Provide the [X, Y] coordinate of the cell's center where the given text is located.  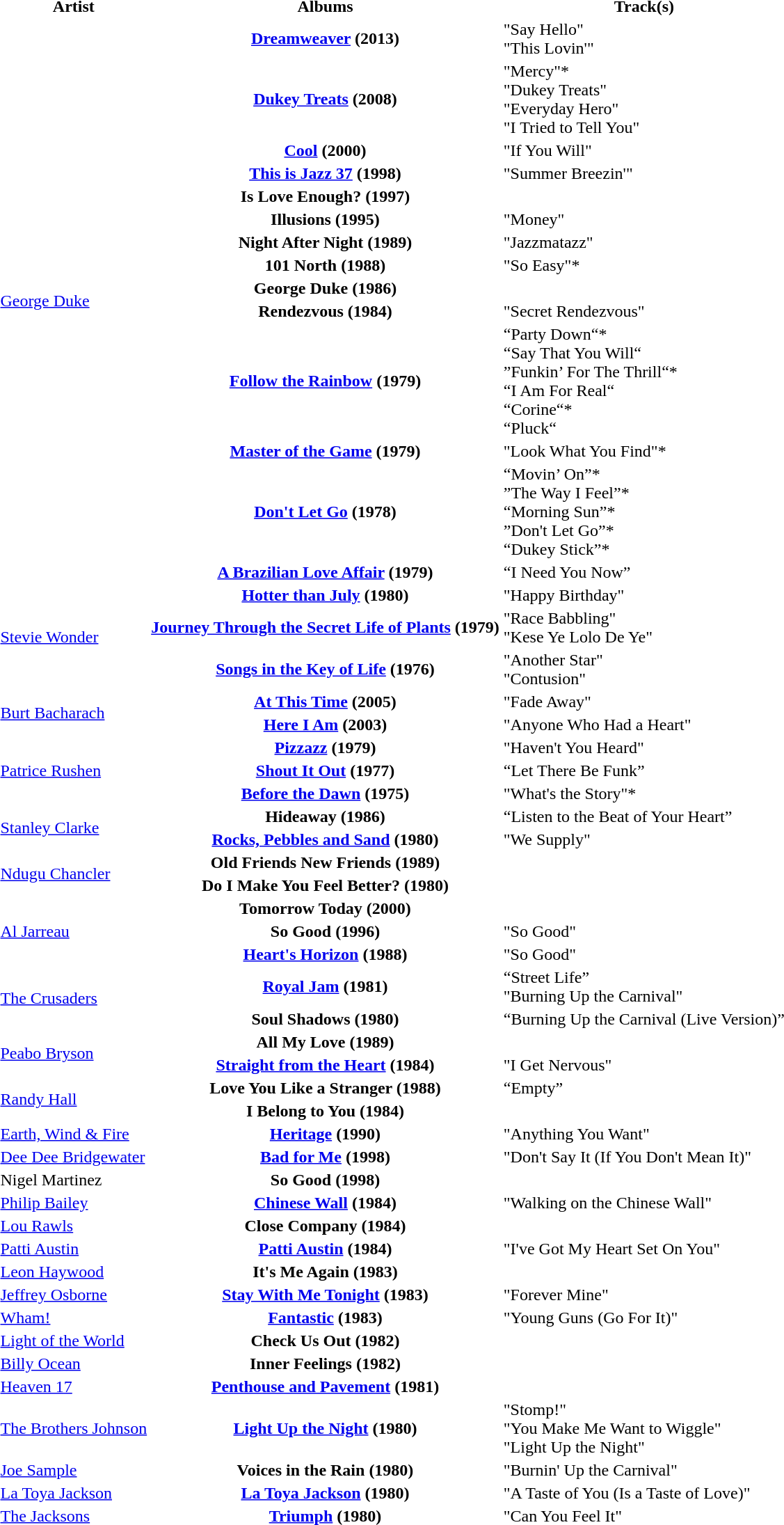
Do I Make You Feel Better? (1980) [326, 885]
Fantastic (1983) [326, 1318]
Soul Shadows (1980) [326, 1019]
Night After Night (1989) [326, 242]
Master of the Game (1979) [326, 451]
All My Love (1989) [326, 1042]
Is Love Enough? (1997) [326, 196]
Don't Let Go (1978) [326, 512]
Shout It Out (1977) [326, 771]
Songs in the Key of Life (1976) [326, 670]
Inner Feelings (1982) [326, 1364]
I Belong to You (1984) [326, 1111]
Here I Am (2003) [326, 725]
Light Up the Night (1980) [326, 1428]
Follow the Rainbow (1979) [326, 381]
So Good (1998) [326, 1180]
Heart's Horizon (1988) [326, 954]
Chinese Wall (1984) [326, 1203]
Stay With Me Tonight (1983) [326, 1295]
Check Us Out (1982) [326, 1341]
Close Company (1984) [326, 1226]
Pizzazz (1979) [326, 748]
Rendezvous (1984) [326, 311]
Tomorrow Today (2000) [326, 908]
Straight from the Heart (1984) [326, 1065]
Voices in the Rain (1980) [326, 1470]
A Brazilian Love Affair (1979) [326, 572]
La Toya Jackson (1980) [326, 1493]
Love You Like a Stranger (1988) [326, 1088]
It's Me Again (1983) [326, 1272]
101 North (1988) [326, 265]
Cool (2000) [326, 150]
Dukey Treats (2008) [326, 99]
George Duke (1986) [326, 288]
Hotter than July (1980) [326, 595]
Dreamweaver (2013) [326, 39]
Old Friends New Friends (1989) [326, 862]
Heritage (1990) [326, 1134]
Journey Through the Secret Life of Plants (1979) [326, 628]
So Good (1996) [326, 931]
Before the Dawn (1975) [326, 793]
Penthouse and Pavement (1981) [326, 1386]
Rocks, Pebbles and Sand (1980) [326, 839]
This is Jazz 37 (1998) [326, 173]
Illusions (1995) [326, 219]
At This Time (2005) [326, 702]
Bad for Me (1998) [326, 1157]
Patti Austin (1984) [326, 1249]
Royal Jam (1981) [326, 987]
Hideaway (1986) [326, 816]
